Find where the given text appears and provide that cell's center as [x, y] coordinate. 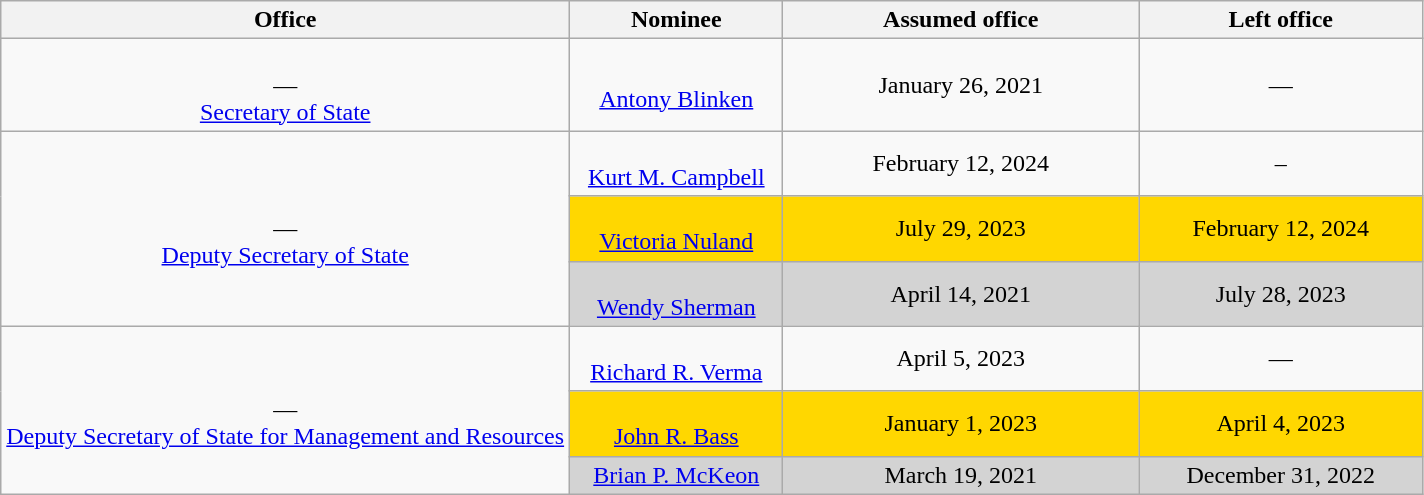
April 14, 2021 [961, 294]
Left office [1280, 20]
Assumed office [961, 20]
January 26, 2021 [961, 85]
April 5, 2023 [961, 358]
July 29, 2023 [961, 228]
Richard R. Verma [676, 358]
Antony Blinken [676, 85]
Office [286, 20]
December 31, 2022 [1280, 475]
—Deputy Secretary of State for Management and Resources [286, 410]
Wendy Sherman [676, 294]
Kurt M. Campbell [676, 164]
April 4, 2023 [1280, 424]
March 19, 2021 [961, 475]
January 1, 2023 [961, 424]
—Secretary of State [286, 85]
Victoria Nuland [676, 228]
July 28, 2023 [1280, 294]
Brian P. McKeon [676, 475]
– [1280, 164]
Nominee [676, 20]
—Deputy Secretary of State [286, 228]
John R. Bass [676, 424]
